Scan for the cell matching the given text and deliver its [x, y] coordinate at center. 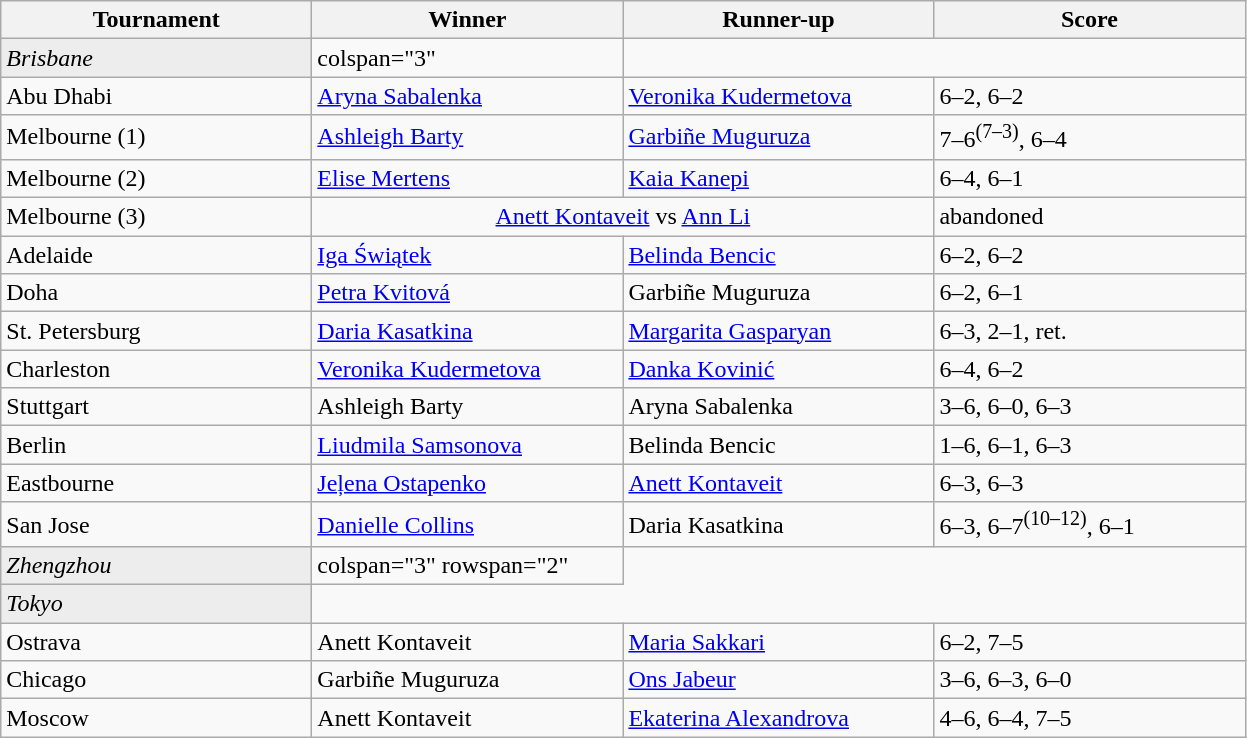
Jeļena Ostapenko [468, 483]
6–4, 6–1 [1090, 178]
4–6, 6–4, 7–5 [1090, 718]
Score [1090, 20]
Berlin [156, 445]
Melbourne (2) [156, 178]
Iga Świątek [468, 255]
colspan="3" rowspan="2" [468, 566]
Zhengzhou [156, 566]
6–3, 2–1, ret. [1090, 331]
Runner-up [778, 20]
Stuttgart [156, 407]
Ostrava [156, 642]
6–2, 7–5 [1090, 642]
Adelaide [156, 255]
Moscow [156, 718]
Tournament [156, 20]
Tokyo [156, 604]
Charleston [156, 369]
3–6, 6–3, 6–0 [1090, 680]
7–6(7–3), 6–4 [1090, 138]
6–4, 6–2 [1090, 369]
Chicago [156, 680]
colspan="3" [468, 58]
6–2, 6–1 [1090, 293]
St. Petersburg [156, 331]
Anett Kontaveit vs Ann Li [623, 217]
Liudmila Samsonova [468, 445]
Melbourne (1) [156, 138]
3–6, 6–0, 6–3 [1090, 407]
San Jose [156, 524]
Elise Mertens [468, 178]
Brisbane [156, 58]
1–6, 6–1, 6–3 [1090, 445]
Danielle Collins [468, 524]
Ons Jabeur [778, 680]
Melbourne (3) [156, 217]
Maria Sakkari [778, 642]
Danka Kovinić [778, 369]
Ekaterina Alexandrova [778, 718]
Kaia Kanepi [778, 178]
6–3, 6–3 [1090, 483]
Winner [468, 20]
abandoned [1090, 217]
Margarita Gasparyan [778, 331]
Doha [156, 293]
Eastbourne [156, 483]
6–3, 6–7(10–12), 6–1 [1090, 524]
Abu Dhabi [156, 96]
Petra Kvitová [468, 293]
